Find where the given text appears and provide that cell's center as [X, Y] coordinate. 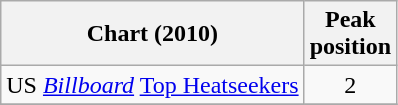
2 [350, 85]
Peakposition [350, 34]
Chart (2010) [152, 34]
US Billboard Top Heatseekers [152, 85]
